Determine the [X, Y] coordinate at the center of the cell enclosing the given text.  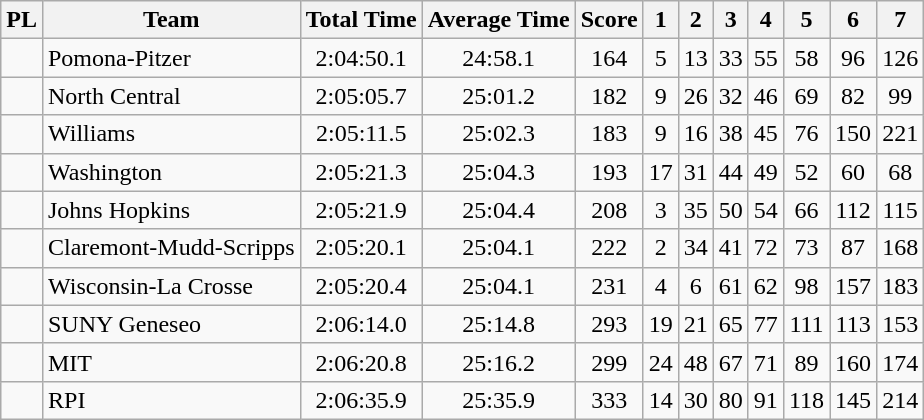
208 [609, 210]
32 [730, 96]
25:16.2 [498, 362]
193 [609, 172]
293 [609, 324]
RPI [171, 400]
25:35.9 [498, 400]
52 [806, 172]
13 [696, 58]
PL [22, 20]
Wisconsin-La Crosse [171, 286]
2:06:35.9 [361, 400]
96 [854, 58]
61 [730, 286]
333 [609, 400]
80 [730, 400]
111 [806, 324]
SUNY Geneseo [171, 324]
2:05:21.9 [361, 210]
MIT [171, 362]
65 [730, 324]
87 [854, 248]
55 [766, 58]
69 [806, 96]
46 [766, 96]
2:05:20.1 [361, 248]
25:04.3 [498, 172]
49 [766, 172]
38 [730, 134]
182 [609, 96]
82 [854, 96]
2:05:05.7 [361, 96]
Score [609, 20]
2:06:14.0 [361, 324]
25:14.8 [498, 324]
14 [660, 400]
115 [900, 210]
45 [766, 134]
160 [854, 362]
7 [900, 20]
2:05:21.3 [361, 172]
89 [806, 362]
33 [730, 58]
Total Time [361, 20]
25:02.3 [498, 134]
66 [806, 210]
North Central [171, 96]
Claremont-Mudd-Scripps [171, 248]
145 [854, 400]
126 [900, 58]
157 [854, 286]
34 [696, 248]
72 [766, 248]
35 [696, 210]
26 [696, 96]
67 [730, 362]
62 [766, 286]
99 [900, 96]
16 [696, 134]
17 [660, 172]
24 [660, 362]
174 [900, 362]
Washington [171, 172]
Pomona-Pitzer [171, 58]
112 [854, 210]
24:58.1 [498, 58]
Team [171, 20]
98 [806, 286]
168 [900, 248]
44 [730, 172]
2:04:50.1 [361, 58]
77 [766, 324]
118 [806, 400]
41 [730, 248]
58 [806, 58]
113 [854, 324]
150 [854, 134]
48 [696, 362]
1 [660, 20]
231 [609, 286]
214 [900, 400]
153 [900, 324]
222 [609, 248]
21 [696, 324]
Williams [171, 134]
31 [696, 172]
19 [660, 324]
2:05:20.4 [361, 286]
299 [609, 362]
221 [900, 134]
73 [806, 248]
50 [730, 210]
2:06:20.8 [361, 362]
30 [696, 400]
60 [854, 172]
68 [900, 172]
25:01.2 [498, 96]
91 [766, 400]
2:05:11.5 [361, 134]
54 [766, 210]
71 [766, 362]
Average Time [498, 20]
25:04.4 [498, 210]
Johns Hopkins [171, 210]
76 [806, 134]
164 [609, 58]
